For the text-containing cell, return its midpoint in (x, y) coordinate format. 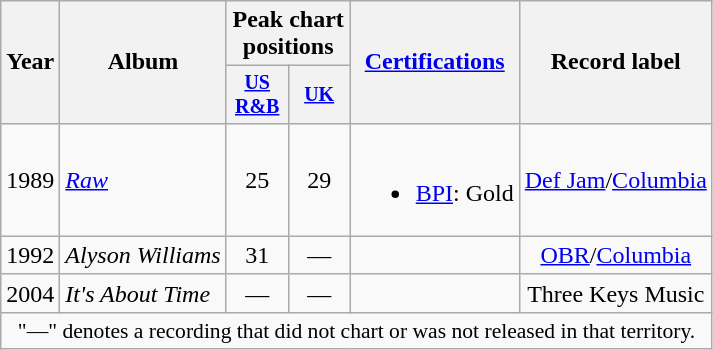
BPI: Gold (434, 180)
Year (30, 62)
25 (257, 180)
31 (257, 255)
1992 (30, 255)
USR&B (257, 94)
1989 (30, 180)
Album (143, 62)
Certifications (434, 62)
OBR/Columbia (616, 255)
Peak chart positions (288, 34)
29 (319, 180)
"—" denotes a recording that did not chart or was not released in that territory. (357, 330)
2004 (30, 293)
It's About Time (143, 293)
UK (319, 94)
Def Jam/Columbia (616, 180)
Record label (616, 62)
Three Keys Music (616, 293)
Alyson Williams (143, 255)
Raw (143, 180)
